Output the [x, y] coordinate of the center of the cell containing the given text.  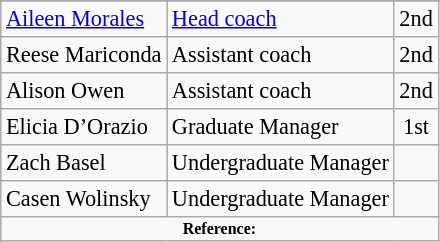
Zach Basel [84, 162]
Reese Mariconda [84, 55]
Reference: [220, 228]
Graduate Manager [280, 126]
Head coach [280, 19]
Casen Wolinsky [84, 198]
Aileen Morales [84, 19]
1st [416, 126]
Elicia D’Orazio [84, 126]
Alison Owen [84, 90]
